For the text-containing cell, return its midpoint in [x, y] coordinate format. 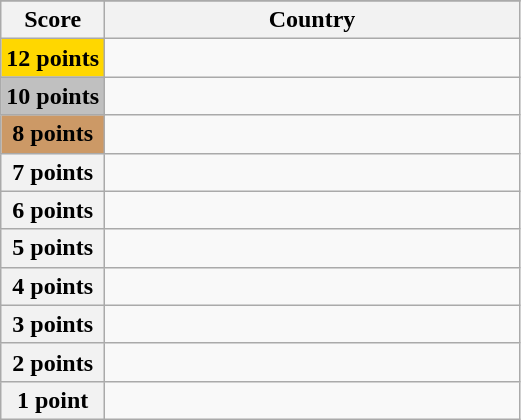
Country [312, 20]
7 points [53, 172]
10 points [53, 96]
Score [53, 20]
3 points [53, 324]
6 points [53, 210]
8 points [53, 134]
1 point [53, 400]
12 points [53, 58]
2 points [53, 362]
4 points [53, 286]
5 points [53, 248]
